Determine the (X, Y) coordinate at the center of the cell enclosing the given text.  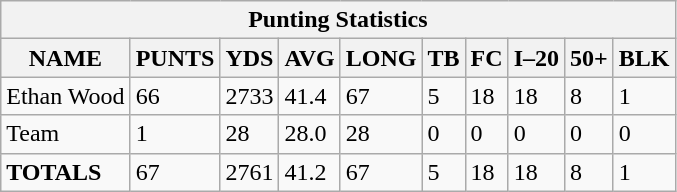
Punting Statistics (338, 20)
2761 (250, 172)
50+ (590, 58)
41.2 (310, 172)
2733 (250, 96)
Team (66, 134)
AVG (310, 58)
NAME (66, 58)
YDS (250, 58)
28.0 (310, 134)
66 (175, 96)
TOTALS (66, 172)
FC (486, 58)
41.4 (310, 96)
PUNTS (175, 58)
LONG (381, 58)
Ethan Wood (66, 96)
I–20 (536, 58)
BLK (644, 58)
TB (444, 58)
